Search for the cell housing the specified text and yield its [x, y] center coordinate. 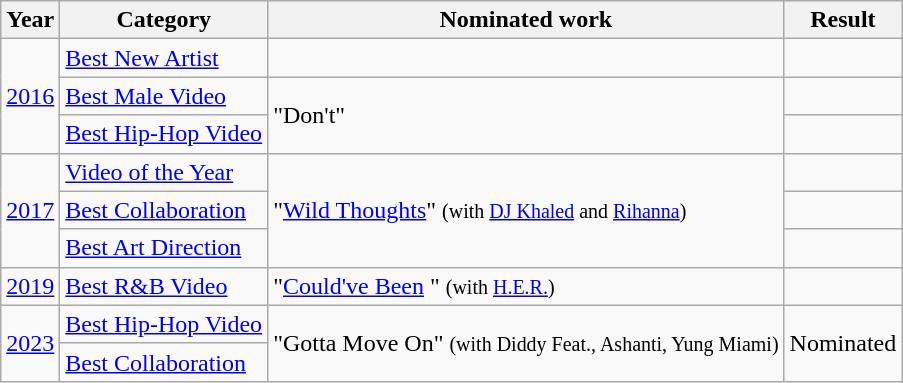
Best Male Video [164, 96]
"Wild Thoughts" (with DJ Khaled and Rihanna) [526, 210]
Nominated [843, 343]
Best R&B Video [164, 286]
Best Art Direction [164, 248]
"Gotta Move On" (with Diddy Feat., Ashanti, Yung Miami) [526, 343]
2019 [30, 286]
2016 [30, 96]
2017 [30, 210]
"Could've Been " (with H.E.R.) [526, 286]
Year [30, 20]
Category [164, 20]
2023 [30, 343]
Video of the Year [164, 172]
Nominated work [526, 20]
Result [843, 20]
Best New Artist [164, 58]
"Don't" [526, 115]
